Return [X, Y] of the center of cell containing provided text 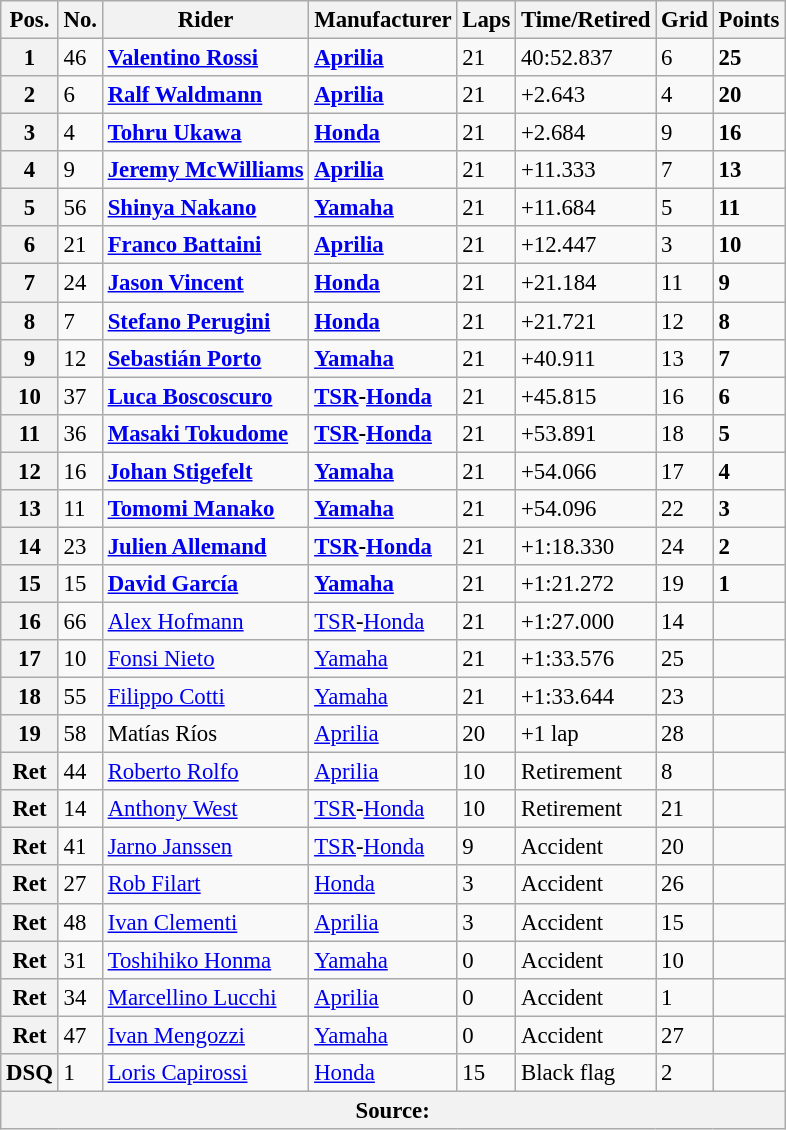
+12.447 [586, 245]
+1:18.330 [586, 546]
Ivan Mengozzi [206, 1035]
34 [80, 997]
+45.815 [586, 396]
46 [80, 58]
58 [80, 734]
Rider [206, 20]
26 [684, 885]
Masaki Tokudome [206, 433]
Laps [486, 20]
Anthony West [206, 809]
+2.684 [586, 133]
36 [80, 433]
Marcellino Lucchi [206, 997]
+21.721 [586, 321]
Fonsi Nieto [206, 659]
+53.891 [586, 433]
Ivan Clementi [206, 922]
+21.184 [586, 283]
Valentino Rossi [206, 58]
+54.096 [586, 509]
Manufacturer [383, 20]
31 [80, 960]
Ralf Waldmann [206, 95]
+1:27.000 [586, 621]
Roberto Rolfo [206, 772]
Sebastián Porto [206, 358]
+2.643 [586, 95]
Tohru Ukawa [206, 133]
+11.333 [586, 170]
+1:33.576 [586, 659]
Filippo Cotti [206, 697]
Stefano Perugini [206, 321]
Shinya Nakano [206, 208]
48 [80, 922]
22 [684, 509]
Points [748, 20]
55 [80, 697]
Jeremy McWilliams [206, 170]
Jason Vincent [206, 283]
Luca Boscoscuro [206, 396]
No. [80, 20]
Julien Allemand [206, 546]
44 [80, 772]
37 [80, 396]
28 [684, 734]
+54.066 [586, 471]
Rob Filart [206, 885]
+1 lap [586, 734]
David García [206, 584]
Matías Ríos [206, 734]
56 [80, 208]
66 [80, 621]
Pos. [30, 20]
+11.684 [586, 208]
40:52.837 [586, 58]
Black flag [586, 1073]
47 [80, 1035]
Source: [393, 1110]
Alex Hofmann [206, 621]
Jarno Janssen [206, 847]
Tomomi Manako [206, 509]
+1:33.644 [586, 697]
Toshihiko Honma [206, 960]
41 [80, 847]
DSQ [30, 1073]
Time/Retired [586, 20]
Franco Battaini [206, 245]
+1:21.272 [586, 584]
Johan Stigefelt [206, 471]
+40.911 [586, 358]
Loris Capirossi [206, 1073]
Grid [684, 20]
